Return the [X, Y] coordinate for the center point of the cell that contains the specified text.  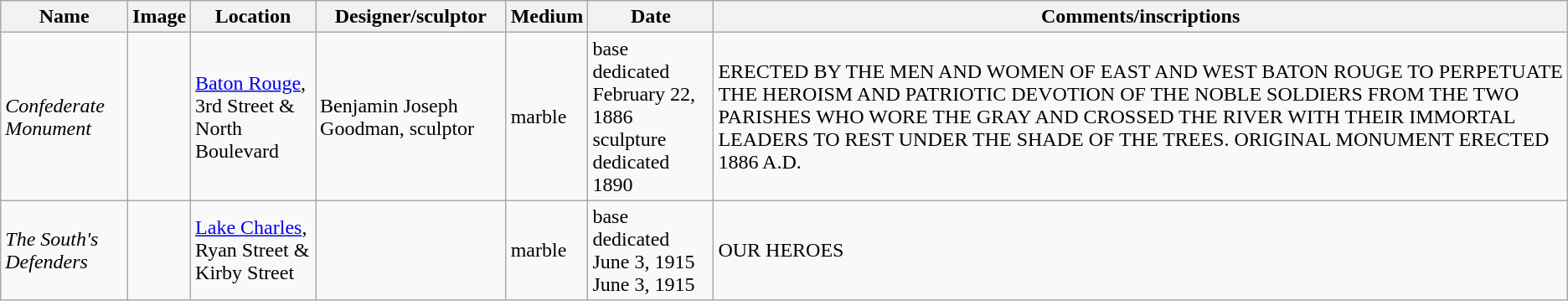
base dedicated June 3, 1915June 3, 1915 [651, 250]
Comments/inscriptions [1141, 17]
Benjamin Joseph Goodman, sculptor [411, 117]
Location [253, 17]
Baton Rouge,3rd Street & North Boulevard [253, 117]
Date [651, 17]
Image [159, 17]
base dedicated February 22, 1886sculpture dedicated 1890 [651, 117]
Designer/sculptor [411, 17]
Medium [547, 17]
OUR HEROES [1141, 250]
Confederate Monument [64, 117]
The South's Defenders [64, 250]
Name [64, 17]
Lake Charles,Ryan Street & Kirby Street [253, 250]
